Pinpoint the cell where the given text exists, returning its [x, y] midpoint coordinate. 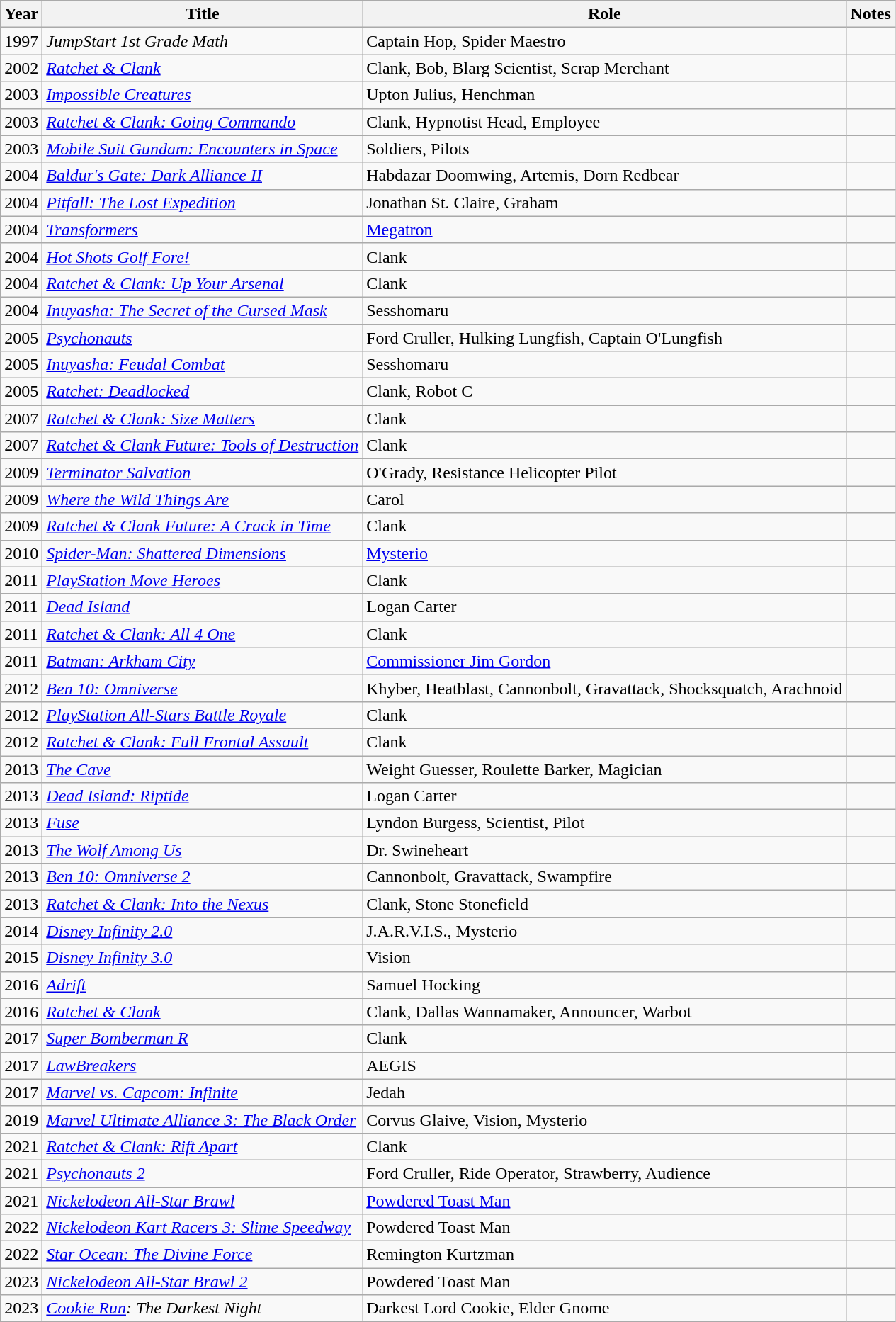
Marvel Ultimate Alliance 3: The Black Order [203, 1119]
Ben 10: Omniverse 2 [203, 877]
Samuel Hocking [605, 985]
Remington Kurtzman [605, 1255]
The Wolf Among Us [203, 850]
Inuyasha: Feudal Combat [203, 365]
Terminator Salvation [203, 473]
Ford Cruller, Ride Operator, Strawberry, Audience [605, 1173]
Super Bomberman R [203, 1039]
Title [203, 14]
PlayStation All-Stars Battle Royale [203, 715]
2002 [21, 68]
Psychonauts [203, 338]
Ratchet & Clank: Size Matters [203, 419]
Habdazar Doomwing, Artemis, Dorn Redbear [605, 176]
Ratchet & Clank Future: A Crack in Time [203, 526]
Marvel vs. Capcom: Infinite [203, 1092]
Impossible Creatures [203, 95]
Nickelodeon All-Star Brawl [203, 1201]
Star Ocean: The Divine Force [203, 1255]
Dead Island [203, 607]
O'Grady, Resistance Helicopter Pilot [605, 473]
LawBreakers [203, 1066]
Year [21, 14]
J.A.R.V.I.S., Mysterio [605, 931]
Transformers [203, 230]
Fuse [203, 823]
Mysterio [605, 553]
Spider-Man: Shattered Dimensions [203, 553]
Role [605, 14]
Jedah [605, 1092]
Clank, Robot C [605, 392]
Commissioner Jim Gordon [605, 661]
1997 [21, 41]
Adrift [203, 985]
Ratchet & Clank: Into the Nexus [203, 904]
Dead Island: Riptide [203, 796]
Cannonbolt, Gravattack, Swampfire [605, 877]
Upton Julius, Henchman [605, 95]
Clank, Dallas Wannamaker, Announcer, Warbot [605, 1012]
Ratchet: Deadlocked [203, 392]
Captain Hop, Spider Maestro [605, 41]
2015 [21, 958]
2010 [21, 553]
Darkest Lord Cookie, Elder Gnome [605, 1309]
Nickelodeon Kart Racers 3: Slime Speedway [203, 1228]
Clank, Stone Stonefield [605, 904]
Carol [605, 499]
Hot Shots Golf Fore! [203, 256]
Ratchet & Clank: Going Commando [203, 122]
Inuyasha: The Secret of the Cursed Mask [203, 310]
PlayStation Move Heroes [203, 580]
Ratchet & Clank Future: Tools of Destruction [203, 446]
Batman: Arkham City [203, 661]
Disney Infinity 2.0 [203, 931]
Clank, Hypnotist Head, Employee [605, 122]
Ratchet & Clank: Full Frontal Assault [203, 742]
Soldiers, Pilots [605, 149]
Where the Wild Things Are [203, 499]
Nickelodeon All-Star Brawl 2 [203, 1282]
Ben 10: Omniverse [203, 688]
Clank, Bob, Blarg Scientist, Scrap Merchant [605, 68]
Ratchet & Clank: Up Your Arsenal [203, 283]
Weight Guesser, Roulette Barker, Magician [605, 769]
Disney Infinity 3.0 [203, 958]
Mobile Suit Gundam: Encounters in Space [203, 149]
Megatron [605, 230]
JumpStart 1st Grade Math [203, 41]
Ratchet & Clank: All 4 One [203, 634]
AEGIS [605, 1066]
Psychonauts 2 [203, 1173]
Ratchet & Clank: Rift Apart [203, 1146]
Baldur's Gate: Dark Alliance II [203, 176]
Pitfall: The Lost Expedition [203, 203]
Lyndon Burgess, Scientist, Pilot [605, 823]
Dr. Swineheart [605, 850]
Ford Cruller, Hulking Lungfish, Captain O'Lungfish [605, 338]
2019 [21, 1119]
Khyber, Heatblast, Cannonbolt, Gravattack, Shocksquatch, Arachnoid [605, 688]
Jonathan St. Claire, Graham [605, 203]
Corvus Glaive, Vision, Mysterio [605, 1119]
2014 [21, 931]
Vision [605, 958]
The Cave [203, 769]
Cookie Run: The Darkest Night [203, 1309]
Notes [871, 14]
